Output the [X, Y] coordinate of the center of the cell containing the given text.  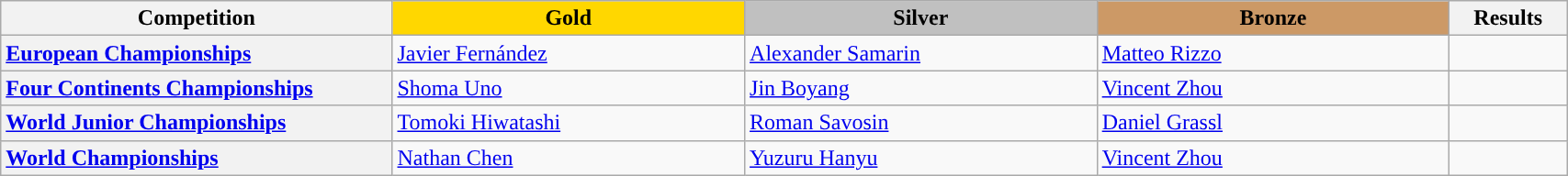
Results [1508, 18]
Yuzuru Hanyu [921, 158]
Matteo Rizzo [1273, 53]
Nathan Chen [569, 158]
Bronze [1273, 18]
Four Continents Championships [197, 88]
World Championships [197, 158]
Javier Fernández [569, 53]
Gold [569, 18]
Competition [197, 18]
Silver [921, 18]
Alexander Samarin [921, 53]
European Championships [197, 53]
Tomoki Hiwatashi [569, 123]
World Junior Championships [197, 123]
Roman Savosin [921, 123]
Jin Boyang [921, 88]
Shoma Uno [569, 88]
Daniel Grassl [1273, 123]
